Return (X, Y) of the center of cell containing provided text 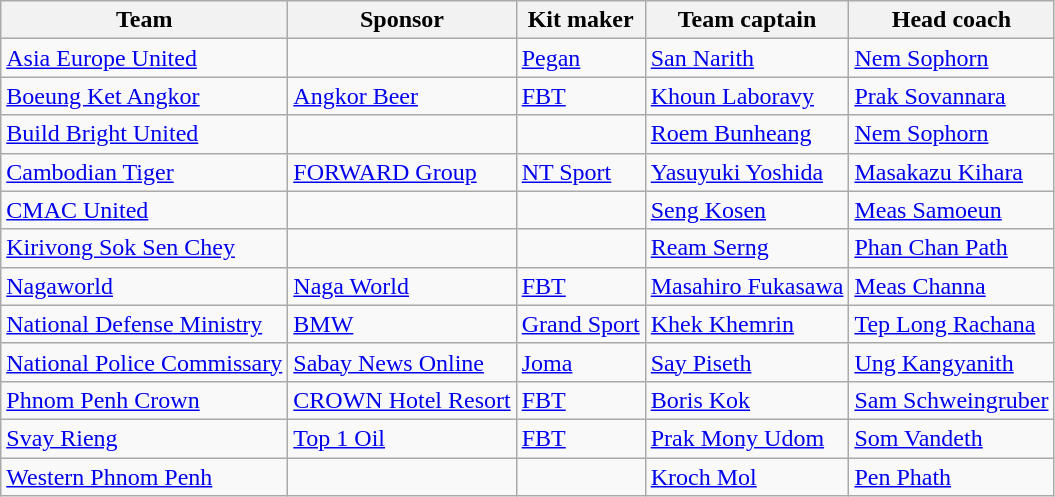
Joma (580, 362)
Kit maker (580, 20)
Top 1 Oil (402, 438)
Build Bright United (144, 134)
Kirivong Sok Sen Chey (144, 248)
Prak Mony Udom (747, 438)
Sam Schweingruber (952, 400)
Team captain (747, 20)
Nagaworld (144, 286)
Say Piseth (747, 362)
Western Phnom Penh (144, 477)
Seng Kosen (747, 210)
Grand Sport (580, 324)
Angkor Beer (402, 96)
Masakazu Kihara (952, 172)
Phan Chan Path (952, 248)
Ung Kangyanith (952, 362)
Sponsor (402, 20)
FORWARD Group (402, 172)
Som Vandeth (952, 438)
San Narith (747, 58)
CMAC United (144, 210)
Roem Bunheang (747, 134)
Head coach (952, 20)
Asia Europe United (144, 58)
BMW (402, 324)
National Defense Ministry (144, 324)
Yasuyuki Yoshida (747, 172)
Tep Long Rachana (952, 324)
Team (144, 20)
Cambodian Tiger (144, 172)
Pen Phath (952, 477)
Sabay News Online (402, 362)
Ream Serng (747, 248)
NT Sport (580, 172)
National Police Commissary (144, 362)
Phnom Penh Crown (144, 400)
Khoun Laboravy (747, 96)
Khek Khemrin (747, 324)
Boeung Ket Angkor (144, 96)
Meas Samoeun (952, 210)
Kroch Mol (747, 477)
Masahiro Fukasawa (747, 286)
Meas Channa (952, 286)
Pegan (580, 58)
Svay Rieng (144, 438)
CROWN Hotel Resort (402, 400)
Prak Sovannara (952, 96)
Naga World (402, 286)
Boris Kok (747, 400)
